Return [x, y] of the center of cell containing provided text 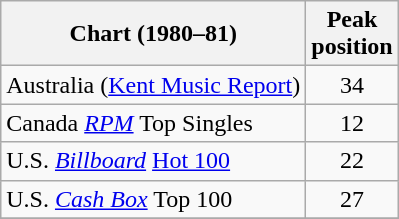
Canada RPM Top Singles [154, 123]
Peakposition [352, 34]
Australia (Kent Music Report) [154, 85]
U.S. Billboard Hot 100 [154, 161]
U.S. Cash Box Top 100 [154, 199]
34 [352, 85]
Chart (1980–81) [154, 34]
27 [352, 199]
22 [352, 161]
12 [352, 123]
